For the text-containing cell, return its midpoint in [x, y] coordinate format. 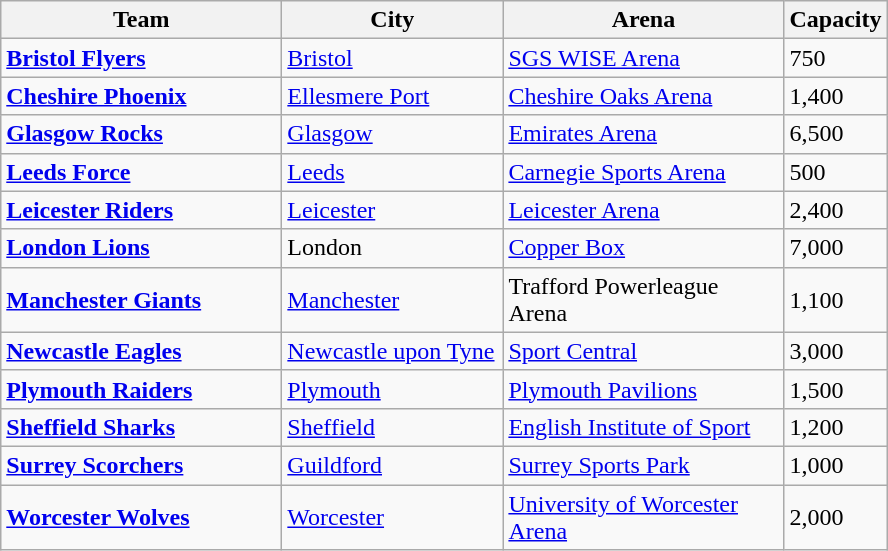
Cheshire Oaks Arena [644, 96]
Arena [644, 20]
Worcester Wolves [142, 516]
Plymouth [392, 389]
Plymouth Pavilions [644, 389]
1,400 [836, 96]
2,000 [836, 516]
Sheffield [392, 427]
Cheshire Phoenix [142, 96]
City [392, 20]
Glasgow Rocks [142, 134]
Emirates Arena [644, 134]
Sport Central [644, 351]
2,400 [836, 210]
SGS WISE Arena [644, 58]
Bristol [392, 58]
6,500 [836, 134]
London [392, 248]
Plymouth Raiders [142, 389]
1,500 [836, 389]
7,000 [836, 248]
University of Worcester Arena [644, 516]
London Lions [142, 248]
Surrey Scorchers [142, 465]
Sheffield Sharks [142, 427]
Leicester Arena [644, 210]
Ellesmere Port [392, 96]
Surrey Sports Park [644, 465]
Manchester [392, 300]
1,200 [836, 427]
Glasgow [392, 134]
1,100 [836, 300]
1,000 [836, 465]
Newcastle Eagles [142, 351]
Carnegie Sports Arena [644, 172]
Bristol Flyers [142, 58]
Copper Box [644, 248]
Guildford [392, 465]
3,000 [836, 351]
Leeds Force [142, 172]
Leicester Riders [142, 210]
Team [142, 20]
750 [836, 58]
Leicester [392, 210]
English Institute of Sport [644, 427]
Newcastle upon Tyne [392, 351]
Manchester Giants [142, 300]
500 [836, 172]
Leeds [392, 172]
Worcester [392, 516]
Trafford Powerleague Arena [644, 300]
Capacity [836, 20]
